Locate the cell with the specified text and output its [X, Y] center coordinate. 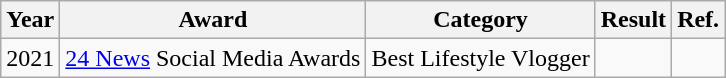
24 News Social Media Awards [213, 58]
Ref. [698, 20]
Year [30, 20]
2021 [30, 58]
Award [213, 20]
Result [633, 20]
Category [480, 20]
Best Lifestyle Vlogger [480, 58]
